Pinpoint the cell where the given text exists, returning its [X, Y] midpoint coordinate. 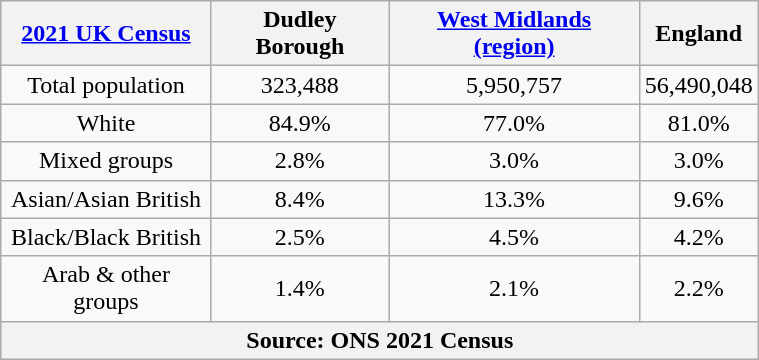
Arab & other groups [106, 288]
Source: ONS 2021 Census [380, 340]
2021 UK Census [106, 34]
Dudley Borough [300, 34]
4.2% [698, 237]
2.1% [514, 288]
13.3% [514, 199]
56,490,048 [698, 85]
323,488 [300, 85]
81.0% [698, 123]
Black/Black British [106, 237]
5,950,757 [514, 85]
Asian/Asian British [106, 199]
4.5% [514, 237]
Total population [106, 85]
2.2% [698, 288]
84.9% [300, 123]
2.5% [300, 237]
1.4% [300, 288]
8.4% [300, 199]
England [698, 34]
9.6% [698, 199]
White [106, 123]
West Midlands (region) [514, 34]
Mixed groups [106, 161]
2.8% [300, 161]
77.0% [514, 123]
